Capture the cell that displays the provided text and extract its (X, Y) central coordinate. 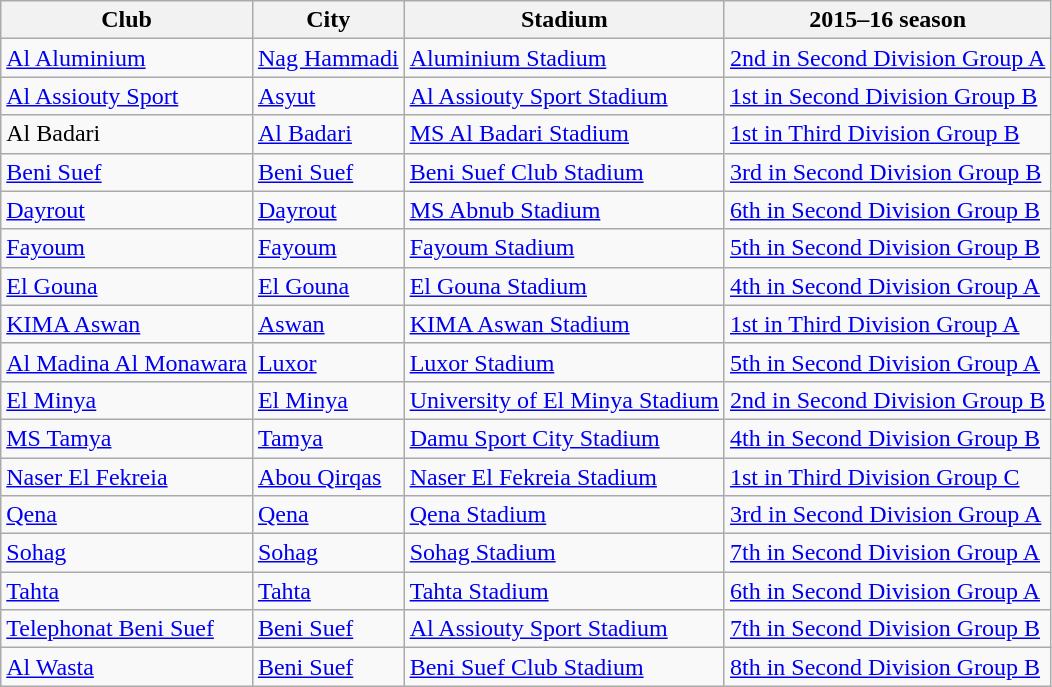
KIMA Aswan (127, 324)
4th in Second Division Group A (887, 286)
Abou Qirqas (328, 477)
MS Abnub Stadium (564, 210)
4th in Second Division Group B (887, 438)
Club (127, 20)
2015–16 season (887, 20)
Al Wasta (127, 667)
7th in Second Division Group A (887, 553)
MS Tamya (127, 438)
2nd in Second Division Group B (887, 400)
Tahta Stadium (564, 591)
6th in Second Division Group B (887, 210)
5th in Second Division Group B (887, 248)
Qena Stadium (564, 515)
Nag Hammadi (328, 58)
KIMA Aswan Stadium (564, 324)
2nd in Second Division Group A (887, 58)
6th in Second Division Group A (887, 591)
City (328, 20)
5th in Second Division Group A (887, 362)
Aswan (328, 324)
Asyut (328, 96)
Telephonat Beni Suef (127, 629)
El Gouna Stadium (564, 286)
Al Assiouty Sport (127, 96)
University of El Minya Stadium (564, 400)
1st in Second Division Group B (887, 96)
Luxor (328, 362)
Sohag Stadium (564, 553)
Naser El Fekreia Stadium (564, 477)
3rd in Second Division Group B (887, 172)
1st in Third Division Group B (887, 134)
1st in Third Division Group C (887, 477)
3rd in Second Division Group A (887, 515)
8th in Second Division Group B (887, 667)
Tamya (328, 438)
1st in Third Division Group A (887, 324)
Aluminium Stadium (564, 58)
Al Madina Al Monawara (127, 362)
7th in Second Division Group B (887, 629)
Fayoum Stadium (564, 248)
MS Al Badari Stadium (564, 134)
Luxor Stadium (564, 362)
Stadium (564, 20)
Naser El Fekreia (127, 477)
Damu Sport City Stadium (564, 438)
Al Aluminium (127, 58)
